Return the [x, y] coordinate for the center point of the cell that contains the specified text.  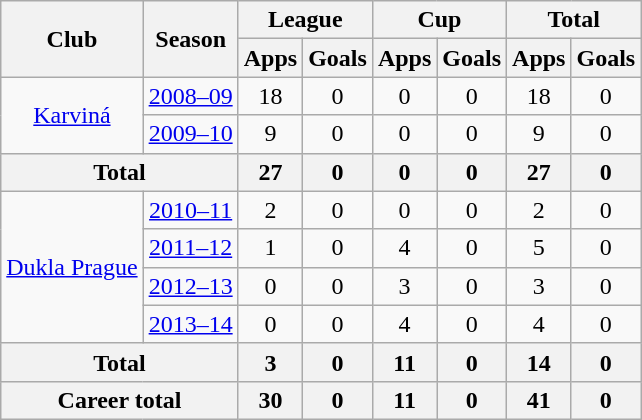
2011–12 [190, 248]
Cup [439, 20]
2010–11 [190, 210]
Karviná [72, 115]
2013–14 [190, 324]
14 [539, 362]
Season [190, 39]
1 [270, 248]
2012–13 [190, 286]
2008–09 [190, 96]
Dukla Prague [72, 267]
League [305, 20]
30 [270, 400]
Career total [120, 400]
41 [539, 400]
2009–10 [190, 134]
Club [72, 39]
5 [539, 248]
